From the cell containing the given text, extract its center point as (x, y) coordinate. 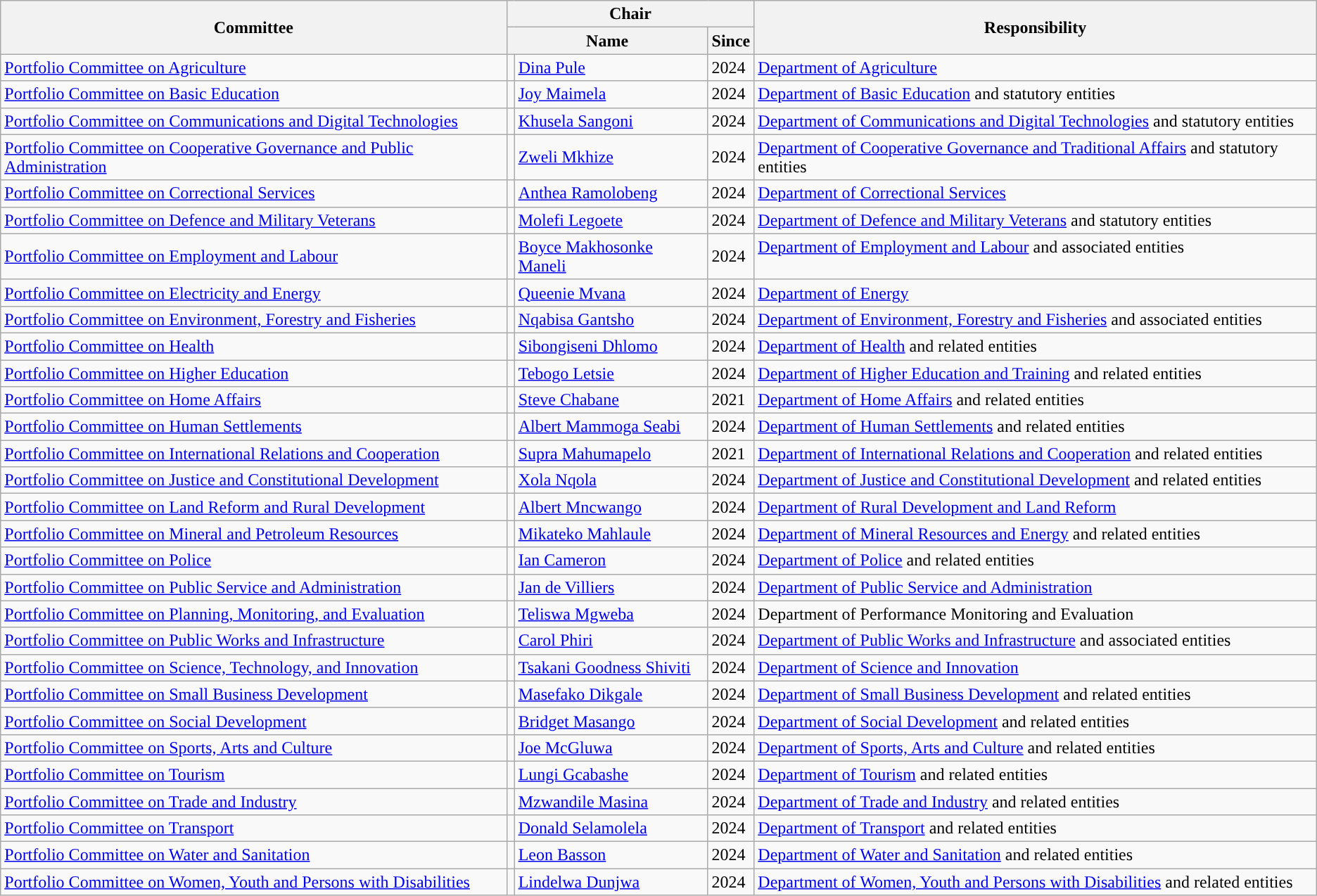
Portfolio Committee on Science, Technology, and Innovation (253, 667)
Lindelwa Dunjwa (611, 882)
Department of Human Settlements and related entities (1036, 427)
Department of Social Development and related entities (1036, 721)
Lungi Gcabashe (611, 774)
Department of Sports, Arts and Culture and related entities (1036, 748)
Department of Public Service and Administration (1036, 587)
Chair (630, 14)
Department of Energy (1036, 293)
Portfolio Committee on Water and Sanitation (253, 855)
Tebogo Letsie (611, 373)
Portfolio Committee on Public Service and Administration (253, 587)
Department of Tourism and related entities (1036, 774)
Department of Environment, Forestry and Fisheries and associated entities (1036, 319)
Portfolio Committee on International Relations and Cooperation (253, 454)
Department of Justice and Constitutional Development and related entities (1036, 480)
Portfolio Committee on Mineral and Petroleum Resources (253, 534)
Khusela Sangoni (611, 121)
Joy Maimela (611, 94)
Albert Mammoga Seabi (611, 427)
Portfolio Committee on Small Business Development (253, 694)
Department of Home Affairs and related entities (1036, 400)
Portfolio Committee on Transport (253, 828)
Since (731, 41)
Mikateko Mahlaule (611, 534)
Mzwandile Masina (611, 801)
Department of Communications and Digital Technologies and statutory entities (1036, 121)
Department of Water and Sanitation and related entities (1036, 855)
Department of Mineral Resources and Energy and related entities (1036, 534)
Xola Nqola (611, 480)
Joe McGluwa (611, 748)
Steve Chabane (611, 400)
Tsakani Goodness Shiviti (611, 667)
Portfolio Committee on Agriculture (253, 68)
Department of Small Business Development and related entities (1036, 694)
Portfolio Committee on Social Development (253, 721)
Ian Cameron (611, 561)
Department of Trade and Industry and related entities (1036, 801)
Anthea Ramolobeng (611, 193)
Portfolio Committee on Defence and Military Veterans (253, 220)
Department of Basic Education and statutory entities (1036, 94)
Portfolio Committee on Health (253, 346)
Portfolio Committee on Justice and Constitutional Development (253, 480)
Queenie Mvana (611, 293)
Department of International Relations and Cooperation and related entities (1036, 454)
Albert Mncwango (611, 507)
Sibongiseni Dhlomo (611, 346)
Molefi Legoete (611, 220)
Portfolio Committee on Land Reform and Rural Development (253, 507)
Portfolio Committee on Public Works and Infrastructure (253, 641)
Portfolio Committee on Home Affairs (253, 400)
Department of Police and related entities (1036, 561)
Department of Correctional Services (1036, 193)
Portfolio Committee on Sports, Arts and Culture (253, 748)
Portfolio Committee on Environment, Forestry and Fisheries (253, 319)
Carol Phiri (611, 641)
Portfolio Committee on Employment and Labour (253, 256)
Boyce Makhosonke Maneli (611, 256)
Portfolio Committee on Police (253, 561)
Portfolio Committee on Communications and Digital Technologies (253, 121)
Portfolio Committee on Higher Education (253, 373)
Portfolio Committee on Planning, Monitoring, and Evaluation (253, 614)
Committee (253, 27)
Teliswa Mgweba (611, 614)
Department of Agriculture (1036, 68)
Department of Cooperative Governance and Traditional Affairs and statutory entities (1036, 158)
Zweli Mkhize (611, 158)
Portfolio Committee on Trade and Industry (253, 801)
Supra Mahumapelo (611, 454)
Portfolio Committee on Women, Youth and Persons with Disabilities (253, 882)
Leon Basson (611, 855)
Portfolio Committee on Tourism (253, 774)
Department of Defence and Military Veterans and statutory entities (1036, 220)
Responsibility (1036, 27)
Department of Employment and Labour and associated entities (1036, 256)
Portfolio Committee on Electricity and Energy (253, 293)
Portfolio Committee on Basic Education (253, 94)
Department of Transport and related entities (1036, 828)
Masefako Dikgale (611, 694)
Name (607, 41)
Department of Rural Development and Land Reform (1036, 507)
Bridget Masango (611, 721)
Dina Pule (611, 68)
Nqabisa Gantsho (611, 319)
Department of Health and related entities (1036, 346)
Department of Higher Education and Training and related entities (1036, 373)
Department of Science and Innovation (1036, 667)
Department of Public Works and Infrastructure and associated entities (1036, 641)
Portfolio Committee on Cooperative Governance and Public Administration (253, 158)
Portfolio Committee on Correctional Services (253, 193)
Department of Performance Monitoring and Evaluation (1036, 614)
Portfolio Committee on Human Settlements (253, 427)
Department of Women, Youth and Persons with Disabilities and related entities (1036, 882)
Jan de Villiers (611, 587)
Donald Selamolela (611, 828)
